For the text-containing cell, return its midpoint in [x, y] coordinate format. 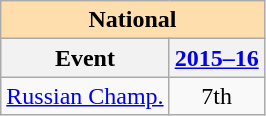
National [132, 20]
Event [85, 58]
2015–16 [216, 58]
7th [216, 96]
Russian Champ. [85, 96]
